Pinpoint the cell where the given text exists, returning its (X, Y) midpoint coordinate. 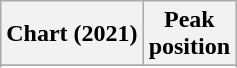
Peakposition (189, 34)
Chart (2021) (72, 34)
